Pinpoint the cell where the given text exists, returning its [x, y] midpoint coordinate. 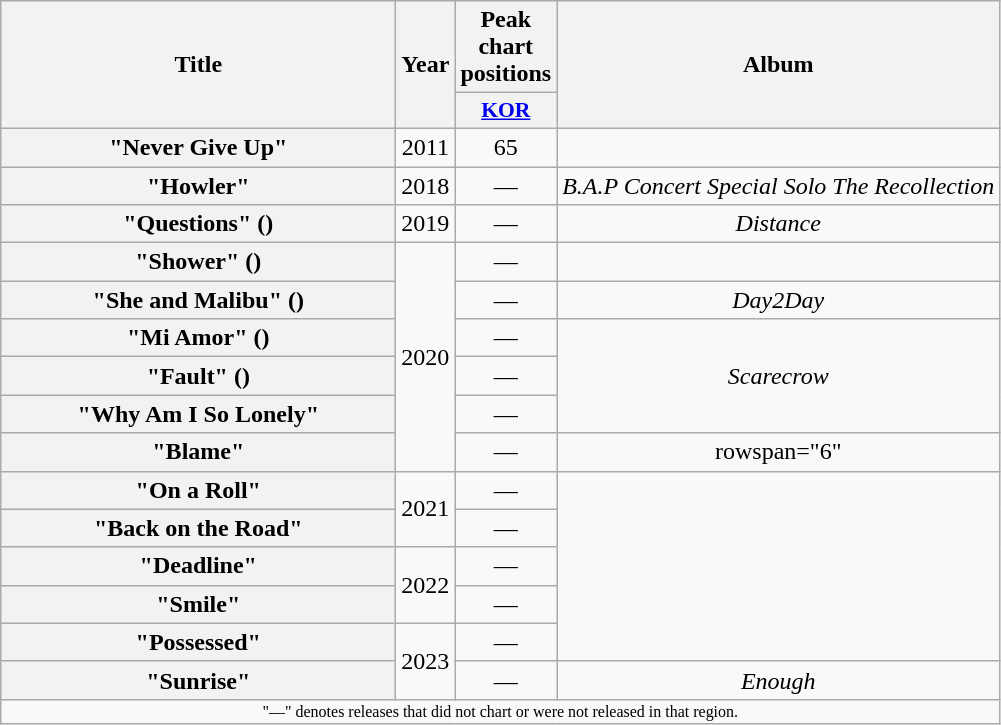
rowspan="6" [778, 452]
B.A.P Concert Special Solo The Recollection [778, 185]
Album [778, 65]
"Fault" () [198, 376]
Enough [778, 680]
"Deadline" [198, 566]
"Questions" () [198, 224]
Scarecrow [778, 376]
2022 [426, 585]
"Never Give Up" [198, 147]
2019 [426, 224]
Title [198, 65]
65 [506, 147]
"She and Malibu" () [198, 300]
Day2Day [778, 300]
"Why Am I So Lonely" [198, 414]
Distance [778, 224]
"On a Roll" [198, 490]
2011 [426, 147]
KOR [506, 111]
"Shower" () [198, 262]
"Howler" [198, 185]
"Back on the Road" [198, 528]
"Blame" [198, 452]
"Smile" [198, 604]
2018 [426, 185]
Year [426, 65]
2021 [426, 509]
2023 [426, 661]
"Mi Amor" () [198, 338]
Peak chart positions [506, 47]
"—" denotes releases that did not chart or were not released in that region. [500, 711]
2020 [426, 357]
"Possessed" [198, 642]
"Sunrise" [198, 680]
